Output the (X, Y) coordinate of the center of the cell containing the given text.  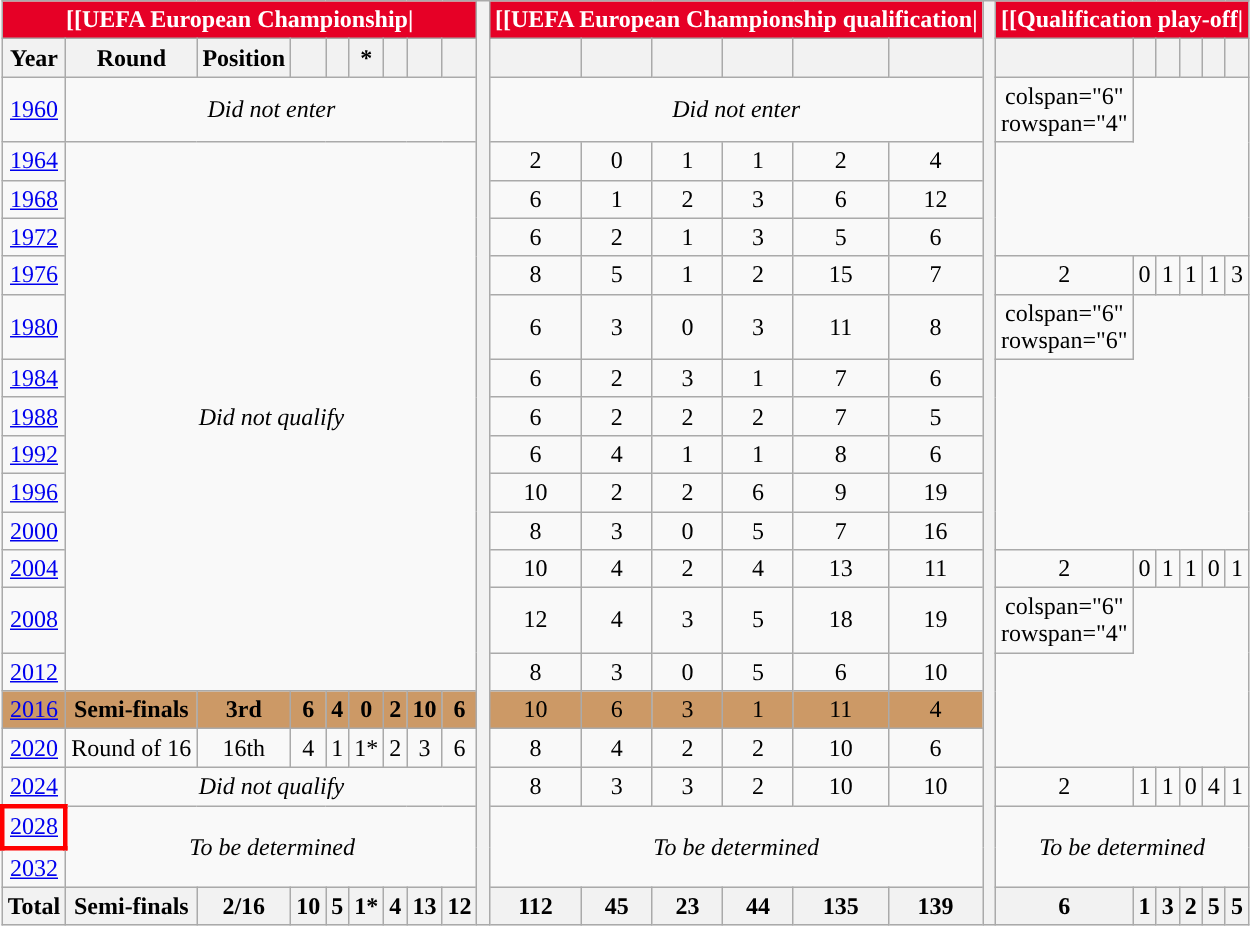
1964 (34, 161)
16th (244, 748)
139 (936, 906)
1980 (34, 326)
3rd (244, 710)
18 (840, 620)
2/16 (244, 906)
1972 (34, 237)
[[UEFA European Championship| (240, 20)
2032 (34, 868)
Total (34, 906)
1960 (34, 110)
[[UEFA European Championship qualification| (736, 20)
2028 (34, 826)
Year (34, 58)
1968 (34, 199)
16 (936, 531)
112 (535, 906)
1988 (34, 416)
Round of 16 (132, 748)
44 (758, 906)
1976 (34, 275)
2008 (34, 620)
Position (244, 58)
* (366, 58)
1996 (34, 492)
45 (618, 906)
2004 (34, 569)
2000 (34, 531)
23 (688, 906)
2012 (34, 672)
[[Qualification play-off| (1122, 20)
2020 (34, 748)
15 (840, 275)
1992 (34, 454)
2024 (34, 787)
9 (840, 492)
colspan="6" rowspan="6" (1065, 326)
1984 (34, 378)
135 (840, 906)
Round (132, 58)
2016 (34, 710)
